Provide the [X, Y] coordinate of the cell's center where the given text is located.  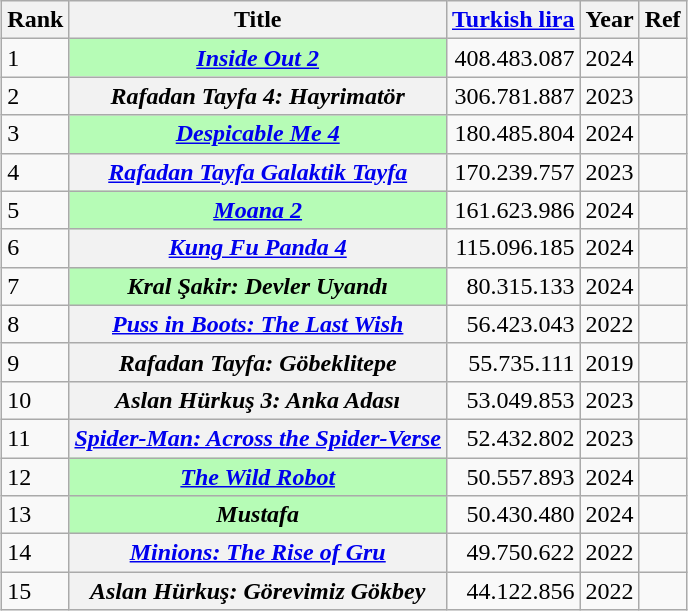
7 [36, 286]
Kral Şakir: Devler Uyandı [258, 286]
Spider-Man: Across the Spider-Verse [258, 438]
1 [36, 58]
Moana 2 [258, 210]
170.239.757 [513, 172]
Aslan Hürkuş: Görevimiz Gökbey [258, 591]
10 [36, 400]
11 [36, 438]
Rank [36, 20]
Year [610, 20]
Mustafa [258, 515]
55.735.111 [513, 362]
13 [36, 515]
53.049.853 [513, 400]
Inside Out 2 [258, 58]
15 [36, 591]
50.430.480 [513, 515]
14 [36, 553]
115.096.185 [513, 248]
44.122.856 [513, 591]
56.423.043 [513, 324]
Rafadan Tayfa: Göbeklitepe [258, 362]
Kung Fu Panda 4 [258, 248]
Rafadan Tayfa 4: Hayrimatör [258, 96]
Aslan Hürkuş 3: Anka Adası [258, 400]
5 [36, 210]
Despicable Me 4 [258, 134]
Ref [662, 20]
408.483.087 [513, 58]
52.432.802 [513, 438]
12 [36, 477]
2 [36, 96]
161.623.986 [513, 210]
50.557.893 [513, 477]
3 [36, 134]
2019 [610, 362]
Rafadan Tayfa Galaktik Tayfa [258, 172]
Title [258, 20]
Minions: The Rise of Gru [258, 553]
Puss in Boots: The Last Wish [258, 324]
8 [36, 324]
Turkish lira [513, 20]
9 [36, 362]
49.750.622 [513, 553]
6 [36, 248]
180.485.804 [513, 134]
306.781.887 [513, 96]
4 [36, 172]
80.315.133 [513, 286]
The Wild Robot [258, 477]
